Return (X, Y) of the center of cell containing provided text 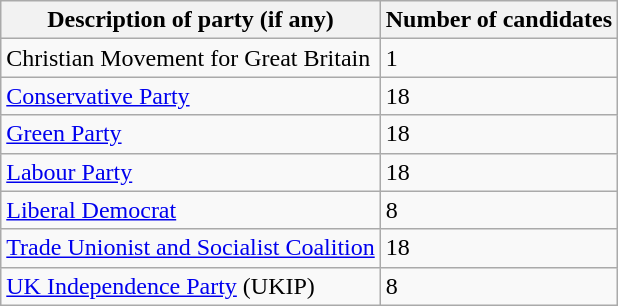
1 (498, 58)
Trade Unionist and Socialist Coalition (191, 248)
Description of party (if any) (191, 20)
Labour Party (191, 172)
Conservative Party (191, 96)
Number of candidates (498, 20)
Christian Movement for Great Britain (191, 58)
Green Party (191, 134)
Liberal Democrat (191, 210)
UK Independence Party (UKIP) (191, 286)
